Determine the [X, Y] coordinate at the center of the cell enclosing the given text.  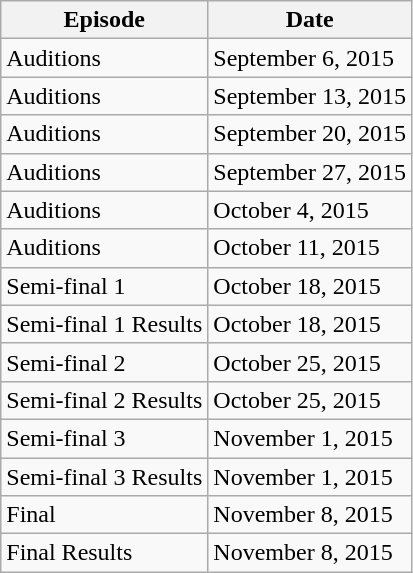
September 27, 2015 [310, 172]
Date [310, 20]
September 20, 2015 [310, 134]
September 13, 2015 [310, 96]
Semi-final 1 Results [104, 324]
Semi-final 2 Results [104, 400]
Semi-final 3 Results [104, 477]
Semi-final 3 [104, 438]
Final Results [104, 553]
Episode [104, 20]
Final [104, 515]
September 6, 2015 [310, 58]
Semi-final 2 [104, 362]
Semi-final 1 [104, 286]
October 4, 2015 [310, 210]
October 11, 2015 [310, 248]
